Search for the cell housing the specified text and yield its (x, y) center coordinate. 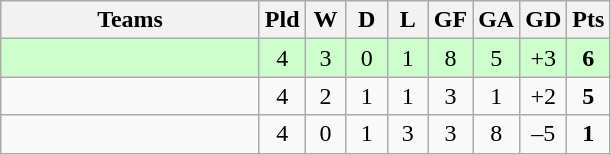
GF (450, 20)
Pts (588, 20)
GD (544, 20)
+2 (544, 96)
D (366, 20)
W (326, 20)
6 (588, 58)
2 (326, 96)
L (408, 20)
GA (496, 20)
Teams (130, 20)
–5 (544, 134)
+3 (544, 58)
Pld (282, 20)
